Locate the cell with the specified text and output its (x, y) center coordinate. 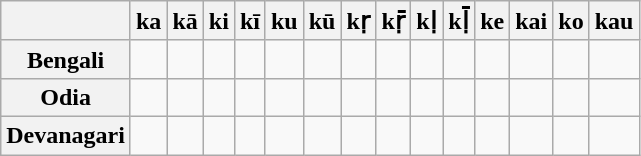
kā (185, 21)
kai (532, 21)
kī (250, 21)
ku (284, 21)
kḹ (459, 21)
Odia (66, 97)
ko (571, 21)
ki (218, 21)
ka (148, 21)
kau (614, 21)
kḷ (427, 21)
kṛ (358, 21)
ke (492, 21)
kṝ (394, 21)
kū (322, 21)
Bengali (66, 59)
Devanagari (66, 135)
